For the text-containing cell, return its midpoint in (X, Y) coordinate format. 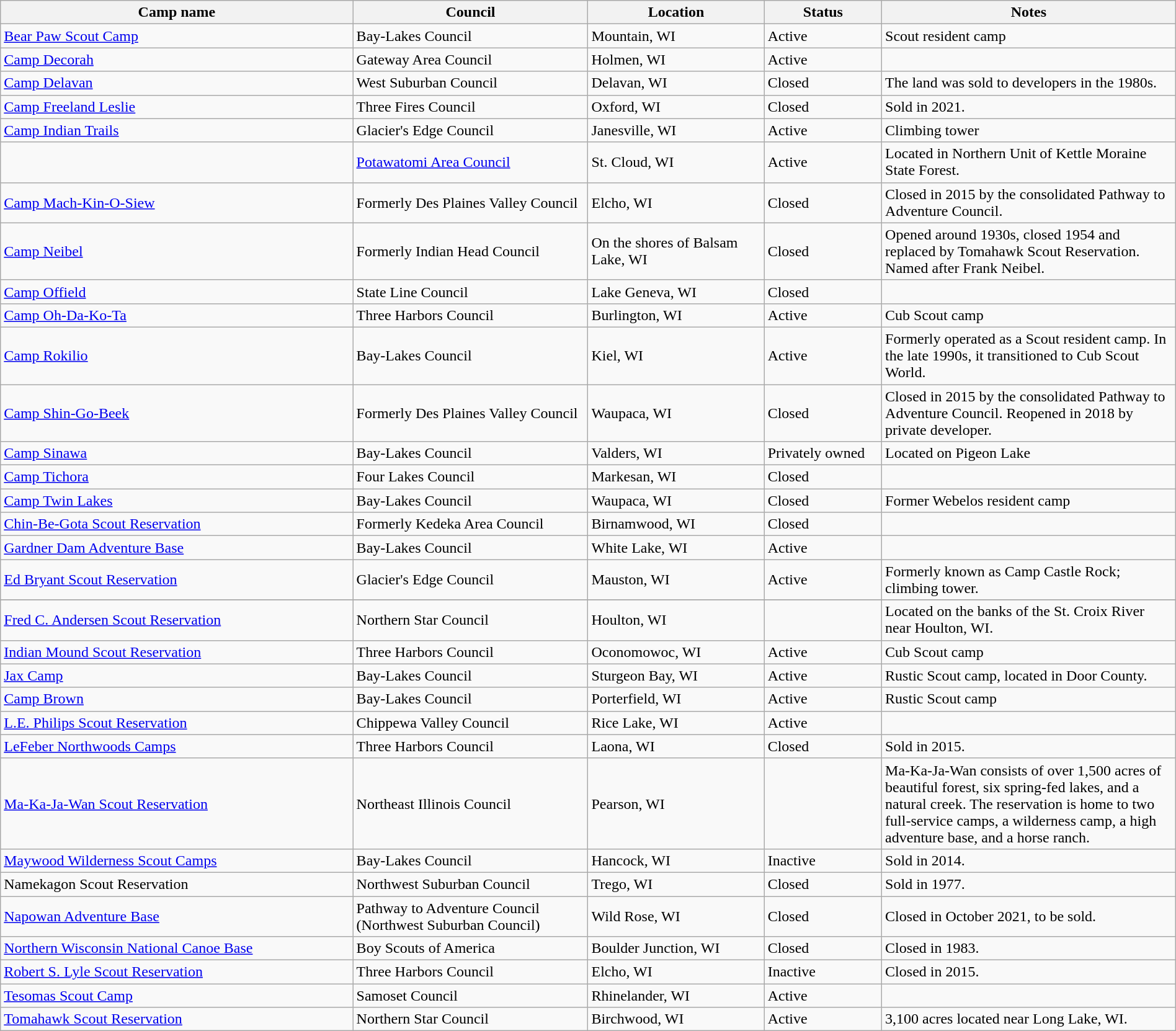
The land was sold to developers in the 1980s. (1029, 83)
Northeast Illinois Council (470, 803)
Northwest Suburban Council (470, 884)
Ma-Ka-Ja-Wan Scout Reservation (177, 803)
Notes (1029, 12)
Formerly Kedeka Area Council (470, 524)
Hancock, WI (676, 860)
White Lake, WI (676, 548)
Samoset Council (470, 996)
L.E. Philips Scout Reservation (177, 723)
Camp Decorah (177, 60)
Pathway to Adventure Council (Northwest Suburban Council) (470, 916)
Burlington, WI (676, 315)
LeFeber Northwoods Camps (177, 746)
Boy Scouts of America (470, 948)
Sturgeon Bay, WI (676, 676)
Mauston, WI (676, 579)
Formerly operated as a Scout resident camp. In the late 1990s, it transitioned to Cub Scout World. (1029, 355)
Scout resident camp (1029, 36)
Birchwood, WI (676, 1019)
St. Cloud, WI (676, 163)
Boulder Junction, WI (676, 948)
Camp Brown (177, 699)
Camp Freeland Leslie (177, 107)
Bear Paw Scout Camp (177, 36)
Rhinelander, WI (676, 996)
Gardner Dam Adventure Base (177, 548)
Gateway Area Council (470, 60)
Formerly Indian Head Council (470, 251)
Janesville, WI (676, 130)
Jax Camp (177, 676)
Valders, WI (676, 453)
Markesan, WI (676, 477)
Rustic Scout camp, located in Door County. (1029, 676)
Namekagon Scout Reservation (177, 884)
Sold in 2015. (1029, 746)
Laona, WI (676, 746)
Sold in 2014. (1029, 860)
Trego, WI (676, 884)
Camp Mach-Kin-O-Siew (177, 202)
Located on the banks of the St. Croix River near Houlton, WI. (1029, 620)
Status (822, 12)
Oconomowoc, WI (676, 652)
Indian Mound Scout Reservation (177, 652)
Napowan Adventure Base (177, 916)
Located on Pigeon Lake (1029, 453)
Tomahawk Scout Reservation (177, 1019)
Camp Oh-Da-Ko-Ta (177, 315)
Climbing tower (1029, 130)
Potawatomi Area Council (470, 163)
Camp Tichora (177, 477)
State Line Council (470, 292)
Kiel, WI (676, 355)
Maywood Wilderness Scout Camps (177, 860)
Opened around 1930s, closed 1954 and replaced by Tomahawk Scout Reservation. Named after Frank Neibel. (1029, 251)
Oxford, WI (676, 107)
Closed in 2015 by the consolidated Pathway to Adventure Council. (1029, 202)
Camp Shin-Go-Beek (177, 413)
Camp Sinawa (177, 453)
Privately owned (822, 453)
Houlton, WI (676, 620)
Council (470, 12)
Camp Delavan (177, 83)
Camp name (177, 12)
Chippewa Valley Council (470, 723)
Fred C. Andersen Scout Reservation (177, 620)
Robert S. Lyle Scout Reservation (177, 972)
3,100 acres located near Long Lake, WI. (1029, 1019)
Closed in 2015. (1029, 972)
Birnamwood, WI (676, 524)
Pearson, WI (676, 803)
Lake Geneva, WI (676, 292)
Camp Rokilio (177, 355)
Holmen, WI (676, 60)
Camp Indian Trails (177, 130)
Tesomas Scout Camp (177, 996)
Three Fires Council (470, 107)
Sold in 1977. (1029, 884)
Ed Bryant Scout Reservation (177, 579)
Rice Lake, WI (676, 723)
Camp Offield (177, 292)
Rustic Scout camp (1029, 699)
Closed in 2015 by the consolidated Pathway to Adventure Council. Reopened in 2018 by private developer. (1029, 413)
Camp Twin Lakes (177, 501)
Northern Wisconsin National Canoe Base (177, 948)
On the shores of Balsam Lake, WI (676, 251)
Porterfield, WI (676, 699)
Closed in October 2021, to be sold. (1029, 916)
Closed in 1983. (1029, 948)
West Suburban Council (470, 83)
Location (676, 12)
Chin-Be-Gota Scout Reservation (177, 524)
Sold in 2021. (1029, 107)
Delavan, WI (676, 83)
Formerly known as Camp Castle Rock; climbing tower. (1029, 579)
Camp Neibel (177, 251)
Located in Northern Unit of Kettle Moraine State Forest. (1029, 163)
Former Webelos resident camp (1029, 501)
Mountain, WI (676, 36)
Wild Rose, WI (676, 916)
Four Lakes Council (470, 477)
